Provide the [X, Y] coordinate of the cell's center where the given text is located.  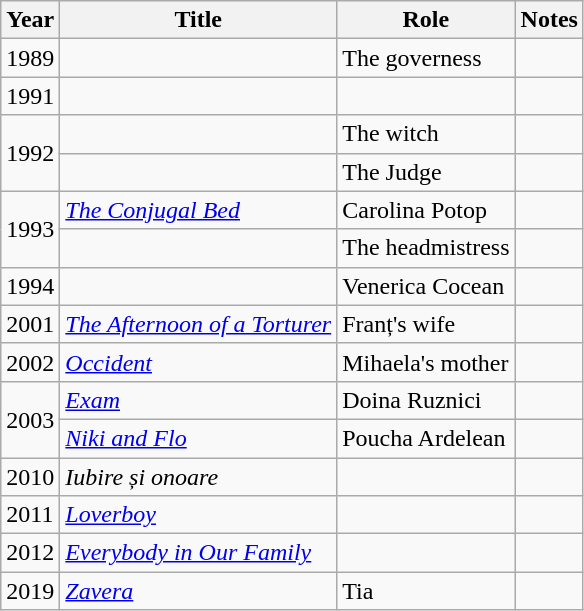
The Judge [426, 172]
Doina Ruznici [426, 400]
Iubire și onoare [198, 477]
Occident [198, 362]
Mihaela's mother [426, 362]
Exam [198, 400]
Notes [549, 20]
The Afternoon of a Torturer [198, 324]
The Conjugal Bed [198, 210]
Venerica Cocean [426, 286]
1989 [30, 58]
Franț's wife [426, 324]
The governess [426, 58]
Poucha Ardelean [426, 438]
Everybody in Our Family [198, 553]
Carolina Potop [426, 210]
2010 [30, 477]
1991 [30, 96]
Zavera [198, 591]
2012 [30, 553]
The witch [426, 134]
Role [426, 20]
2002 [30, 362]
1994 [30, 286]
Title [198, 20]
Loverboy [198, 515]
Year [30, 20]
1993 [30, 229]
The headmistress [426, 248]
Niki and Flo [198, 438]
1992 [30, 153]
2003 [30, 419]
Tia [426, 591]
2019 [30, 591]
2001 [30, 324]
2011 [30, 515]
